Find where the given text appears and provide that cell's center as (X, Y) coordinate. 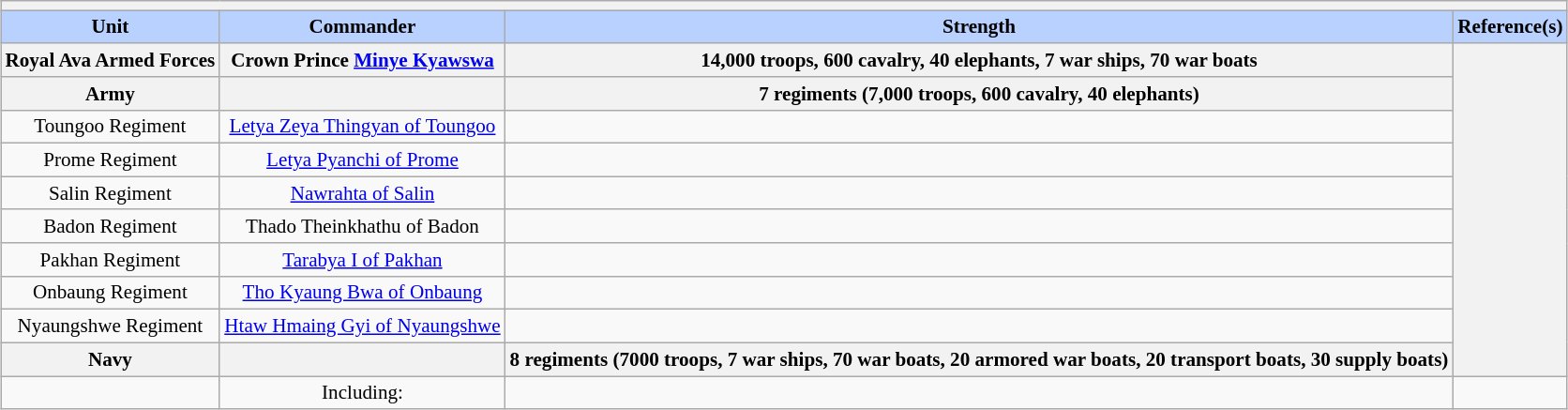
Including: (362, 392)
Army (110, 94)
Nyaungshwe Regiment (110, 326)
7 regiments (7,000 troops, 600 cavalry, 40 elephants) (979, 94)
Letya Zeya Thingyan of Toungoo (362, 126)
Strength (979, 26)
Htaw Hmaing Gyi of Nyaungshwe (362, 326)
Commander (362, 26)
14,000 troops, 600 cavalry, 40 elephants, 7 war ships, 70 war boats (979, 60)
Thado Theinkhathu of Badon (362, 225)
Royal Ava Armed Forces (110, 60)
Onbaung Regiment (110, 293)
Tho Kyaung Bwa of Onbaung (362, 293)
Navy (110, 358)
Badon Regiment (110, 225)
Crown Prince Minye Kyawswa (362, 60)
Toungoo Regiment (110, 126)
Reference(s) (1510, 26)
Salin Regiment (110, 193)
Unit (110, 26)
Pakhan Regiment (110, 259)
Nawrahta of Salin (362, 193)
8 regiments (7000 troops, 7 war ships, 70 war boats, 20 armored war boats, 20 transport boats, 30 supply boats) (979, 358)
Letya Pyanchi of Prome (362, 159)
Prome Regiment (110, 159)
Tarabya I of Pakhan (362, 259)
